Pinpoint the cell where the given text exists, returning its [X, Y] midpoint coordinate. 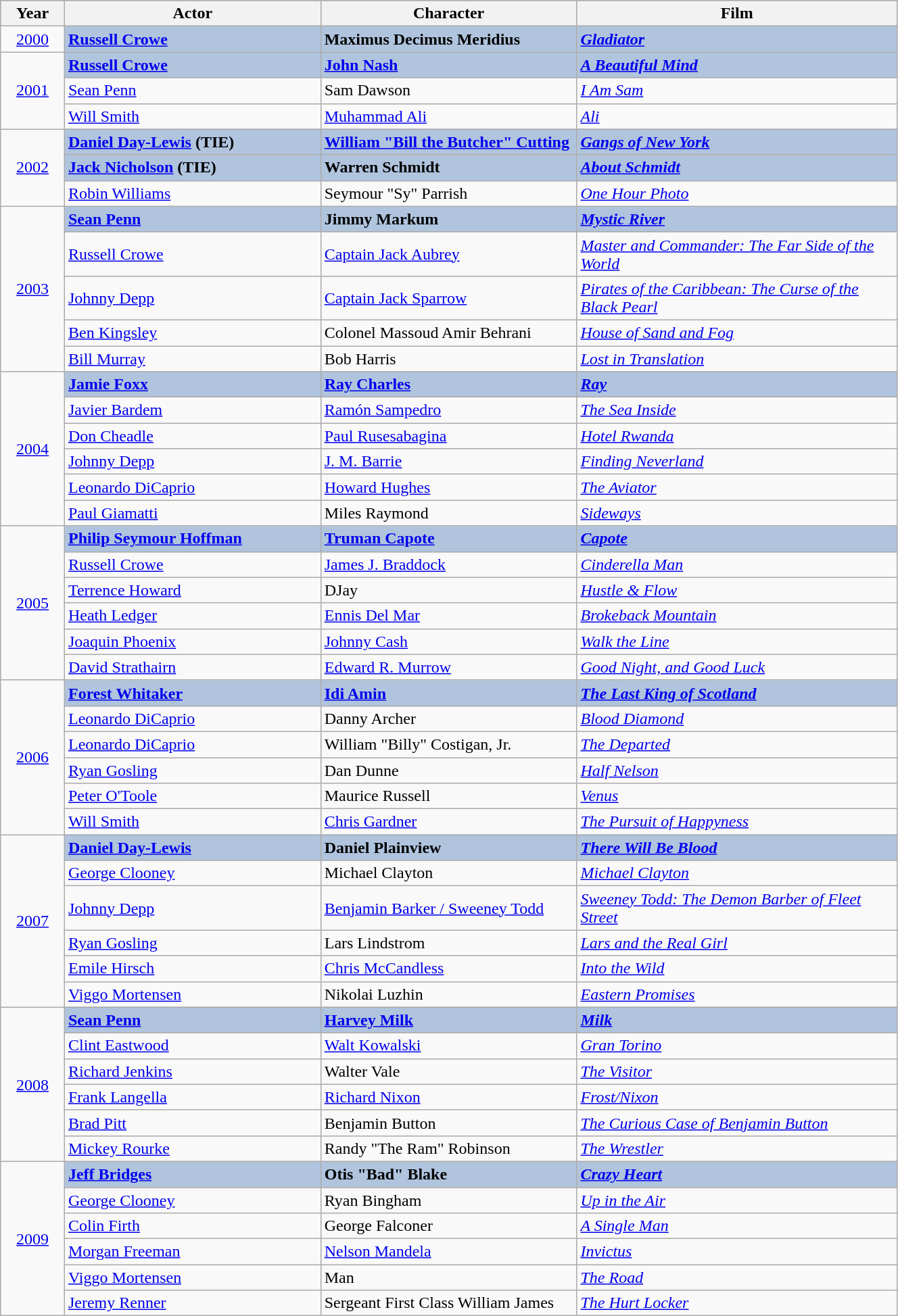
Pirates of the Caribbean: The Curse of the Black Pearl [737, 297]
The Sea Inside [737, 410]
George Falconer [449, 1226]
Terrence Howard [192, 590]
House of Sand and Fog [737, 333]
Daniel Day-Lewis (TIE) [192, 142]
Captain Jack Aubrey [449, 254]
The Road [737, 1277]
Eastern Promises [737, 994]
Jeff Bridges [192, 1174]
2003 [32, 289]
2006 [32, 757]
Finding Neverland [737, 462]
Lost in Translation [737, 359]
Lars and the Real Girl [737, 943]
Clint Eastwood [192, 1046]
Richard Nixon [449, 1097]
2009 [32, 1238]
Milk [737, 1020]
Maurice Russell [449, 796]
Maximus Decimus Meridius [449, 39]
Walk the Line [737, 641]
Good Night, and Good Luck [737, 667]
Ryan Bingham [449, 1200]
Hotel Rwanda [737, 436]
Lars Lindstrom [449, 943]
Brokeback Mountain [737, 616]
Year [32, 14]
The Pursuit of Happyness [737, 822]
David Strathairn [192, 667]
Ray [737, 385]
Frost/Nixon [737, 1097]
Morgan Freeman [192, 1252]
Paul Rusesabagina [449, 436]
A Single Man [737, 1226]
Johnny Cash [449, 641]
Danny Archer [449, 718]
Mystic River [737, 219]
DJay [449, 590]
Randy "The Ram" Robinson [449, 1148]
I Am Sam [737, 91]
Hustle & Flow [737, 590]
Philip Seymour Hoffman [192, 539]
Walter Vale [449, 1071]
Bill Murray [192, 359]
Man [449, 1277]
Jimmy Markum [449, 219]
Mickey Rourke [192, 1148]
The Departed [737, 744]
Captain Jack Sparrow [449, 297]
One Hour Photo [737, 193]
There Will Be Blood [737, 848]
2008 [32, 1084]
Invictus [737, 1252]
The Aviator [737, 487]
Don Cheadle [192, 436]
The Last King of Scotland [737, 693]
A Beautiful Mind [737, 65]
Gangs of New York [737, 142]
Bob Harris [449, 359]
Nelson Mandela [449, 1252]
Harvey Milk [449, 1020]
Jeremy Renner [192, 1303]
Up in the Air [737, 1200]
Gran Torino [737, 1046]
Cinderella Man [737, 564]
Film [737, 14]
Half Nelson [737, 770]
Ali [737, 116]
Idi Amin [449, 693]
2004 [32, 449]
Howard Hughes [449, 487]
2000 [32, 39]
Actor [192, 14]
Frank Langella [192, 1097]
Warren Schmidt [449, 168]
Daniel Plainview [449, 848]
Sideways [737, 513]
Dan Dunne [449, 770]
Edward R. Murrow [449, 667]
Ray Charles [449, 385]
Walt Kowalski [449, 1046]
Ben Kingsley [192, 333]
Benjamin Barker / Sweeney Todd [449, 908]
The Visitor [737, 1071]
Colin Firth [192, 1226]
Brad Pitt [192, 1123]
Sweeney Todd: The Demon Barber of Fleet Street [737, 908]
J. M. Barrie [449, 462]
John Nash [449, 65]
The Curious Case of Benjamin Button [737, 1123]
2007 [32, 921]
Chris McCandless [449, 969]
Forest Whitaker [192, 693]
William "Billy" Costigan, Jr. [449, 744]
Blood Diamond [737, 718]
Colonel Massoud Amir Behrani [449, 333]
Chris Gardner [449, 822]
Muhammad Ali [449, 116]
Sam Dawson [449, 91]
Character [449, 14]
2002 [32, 168]
Paul Giamatti [192, 513]
Seymour "Sy" Parrish [449, 193]
Heath Ledger [192, 616]
Capote [737, 539]
William "Bill the Butcher" Cutting [449, 142]
Emile Hirsch [192, 969]
Nikolai Luzhin [449, 994]
Daniel Day-Lewis [192, 848]
Master and Commander: The Far Side of the World [737, 254]
Gladiator [737, 39]
2001 [32, 91]
Richard Jenkins [192, 1071]
Jack Nicholson (TIE) [192, 168]
Venus [737, 796]
Sergeant First Class William James [449, 1303]
Otis "Bad" Blake [449, 1174]
Crazy Heart [737, 1174]
Jamie Foxx [192, 385]
The Hurt Locker [737, 1303]
2005 [32, 603]
Ramón Sampedro [449, 410]
Joaquin Phoenix [192, 641]
About Schmidt [737, 168]
Ennis Del Mar [449, 616]
The Wrestler [737, 1148]
Robin Williams [192, 193]
Javier Bardem [192, 410]
Truman Capote [449, 539]
Into the Wild [737, 969]
James J. Braddock [449, 564]
Benjamin Button [449, 1123]
Miles Raymond [449, 513]
Peter O'Toole [192, 796]
